Locate the cell with the specified text and output its (x, y) center coordinate. 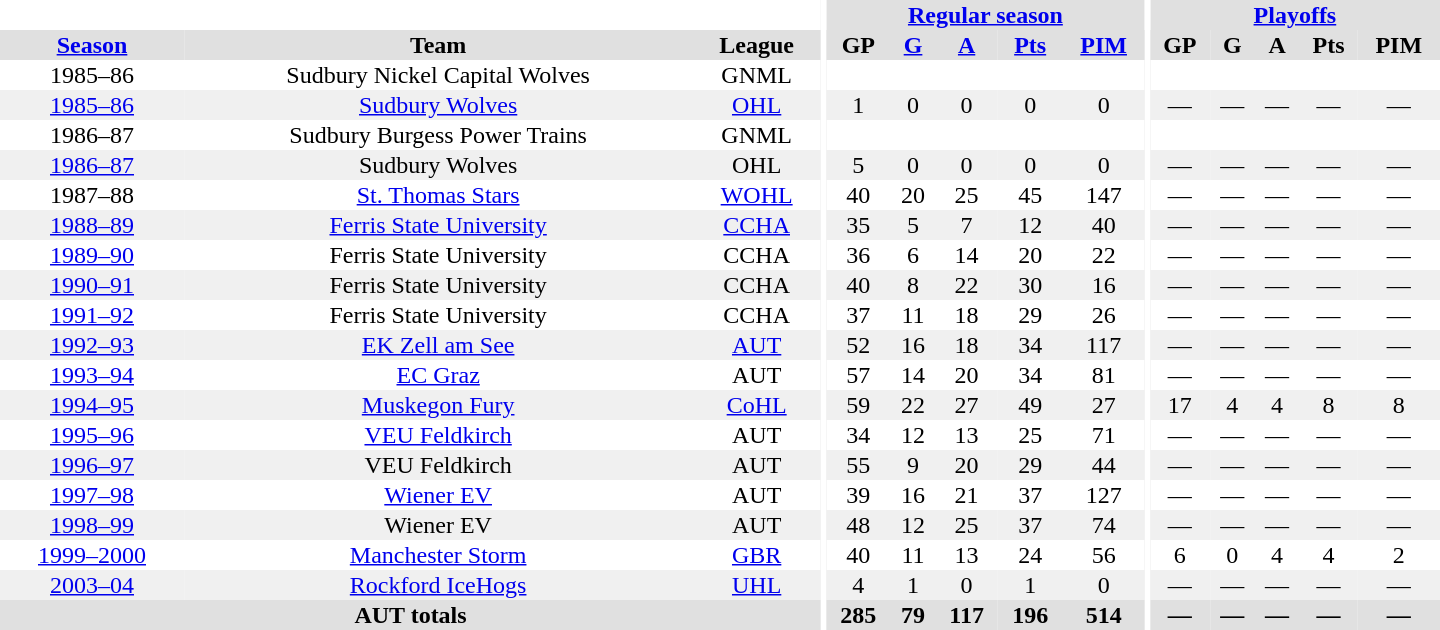
39 (858, 495)
AUT totals (410, 615)
1999–2000 (92, 555)
St. Thomas Stars (438, 195)
7 (966, 225)
52 (858, 345)
1996–97 (92, 465)
Manchester Storm (438, 555)
UHL (756, 585)
1998–99 (92, 525)
League (756, 45)
48 (858, 525)
196 (1030, 615)
Team (438, 45)
EK Zell am See (438, 345)
74 (1103, 525)
21 (966, 495)
EC Graz (438, 375)
Sudbury Nickel Capital Wolves (438, 75)
Muskegon Fury (438, 405)
1991–92 (92, 315)
49 (1030, 405)
1993–94 (92, 375)
30 (1030, 285)
44 (1103, 465)
55 (858, 465)
Regular season (986, 15)
Sudbury Burgess Power Trains (438, 135)
59 (858, 405)
71 (1103, 435)
57 (858, 375)
17 (1180, 405)
1987–88 (92, 195)
CoHL (756, 405)
81 (1103, 375)
Rockford IceHogs (438, 585)
2 (1398, 555)
WOHL (756, 195)
56 (1103, 555)
35 (858, 225)
1990–91 (92, 285)
1997–98 (92, 495)
127 (1103, 495)
45 (1030, 195)
24 (1030, 555)
1995–96 (92, 435)
GBR (756, 555)
9 (914, 465)
147 (1103, 195)
514 (1103, 615)
79 (914, 615)
26 (1103, 315)
1992–93 (92, 345)
Season (92, 45)
285 (858, 615)
2003–04 (92, 585)
1988–89 (92, 225)
Playoffs (1295, 15)
1989–90 (92, 255)
36 (858, 255)
1994–95 (92, 405)
